Search for the cell housing the specified text and yield its (x, y) center coordinate. 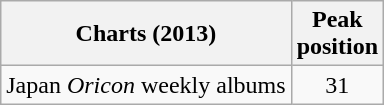
31 (337, 85)
Japan Oricon weekly albums (146, 85)
Peakposition (337, 34)
Charts (2013) (146, 34)
